Find where the given text appears and provide that cell's center as [x, y] coordinate. 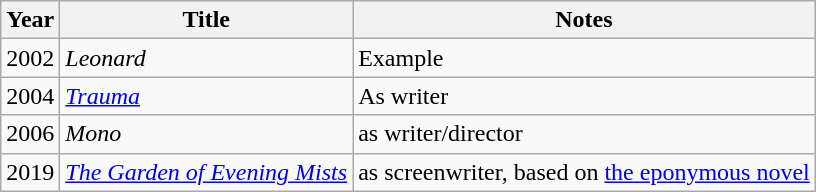
2002 [30, 58]
as writer/director [584, 134]
2019 [30, 172]
Example [584, 58]
Title [206, 20]
Notes [584, 20]
Trauma [206, 96]
2004 [30, 96]
As writer [584, 96]
as screenwriter, based on the eponymous novel [584, 172]
2006 [30, 134]
Year [30, 20]
The Garden of Evening Mists [206, 172]
Mono [206, 134]
Leonard [206, 58]
